Find where the given text appears and provide that cell's center as [x, y] coordinate. 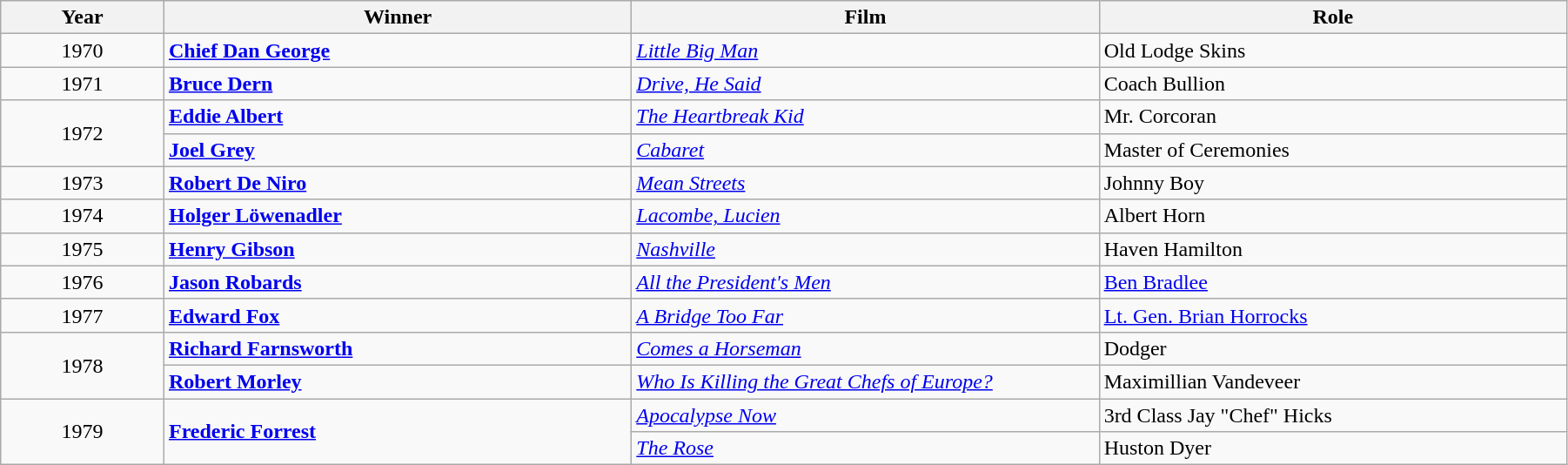
Joel Grey [397, 150]
Role [1333, 17]
1970 [83, 51]
All the President's Men [865, 282]
Lacombe, Lucien [865, 216]
1974 [83, 216]
Robert Morley [397, 381]
Little Big Man [865, 51]
Year [83, 17]
1976 [83, 282]
Huston Dyer [1333, 448]
Holger Löwenadler [397, 216]
The Heartbreak Kid [865, 117]
Nashville [865, 249]
3rd Class Jay "Chef" Hicks [1333, 415]
Master of Ceremonies [1333, 150]
Eddie Albert [397, 117]
Who Is Killing the Great Chefs of Europe? [865, 381]
1975 [83, 249]
Cabaret [865, 150]
Bruce Dern [397, 84]
Chief Dan George [397, 51]
Dodger [1333, 348]
The Rose [865, 448]
Robert De Niro [397, 183]
Jason Robards [397, 282]
Comes a Horseman [865, 348]
Richard Farnsworth [397, 348]
Winner [397, 17]
Old Lodge Skins [1333, 51]
1979 [83, 432]
Mr. Corcoran [1333, 117]
Ben Bradlee [1333, 282]
Johnny Boy [1333, 183]
Albert Horn [1333, 216]
1978 [83, 365]
Edward Fox [397, 315]
Drive, He Said [865, 84]
Frederic Forrest [397, 432]
Haven Hamilton [1333, 249]
1972 [83, 133]
A Bridge Too Far [865, 315]
Coach Bullion [1333, 84]
Apocalypse Now [865, 415]
1971 [83, 84]
Maximillian Vandeveer [1333, 381]
Film [865, 17]
1973 [83, 183]
Henry Gibson [397, 249]
1977 [83, 315]
Lt. Gen. Brian Horrocks [1333, 315]
Mean Streets [865, 183]
